Output the [X, Y] coordinate of the center of the cell containing the given text.  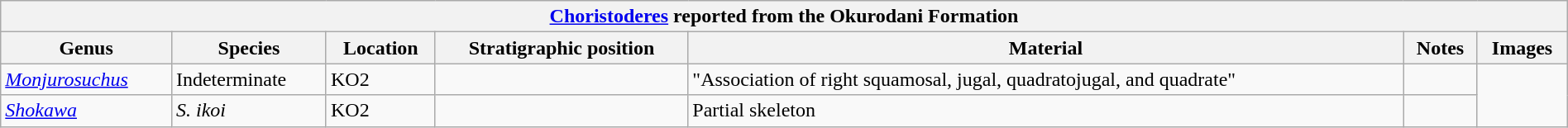
Monjurosuchus [86, 79]
Shokawa [86, 111]
Images [1522, 48]
S. ikoi [248, 111]
"Association of right squamosal, jugal, quadratojugal, and quadrate" [1045, 79]
Stratigraphic position [562, 48]
Location [380, 48]
Genus [86, 48]
Partial skeleton [1045, 111]
Indeterminate [248, 79]
Notes [1441, 48]
Material [1045, 48]
Species [248, 48]
Choristoderes reported from the Okurodani Formation [784, 17]
